Scan for the cell matching the given text and deliver its [x, y] coordinate at center. 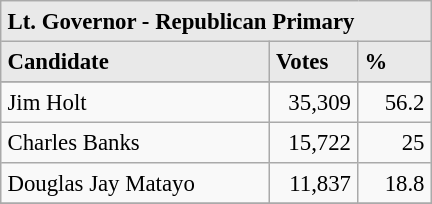
Lt. Governor - Republican Primary [216, 21]
Candidate [135, 61]
Jim Holt [135, 102]
Douglas Jay Matayo [135, 183]
18.8 [395, 183]
% [395, 61]
25 [395, 142]
15,722 [313, 142]
56.2 [395, 102]
Charles Banks [135, 142]
11,837 [313, 183]
Votes [313, 61]
35,309 [313, 102]
